Determine the [x, y] coordinate at the center of the cell enclosing the given text.  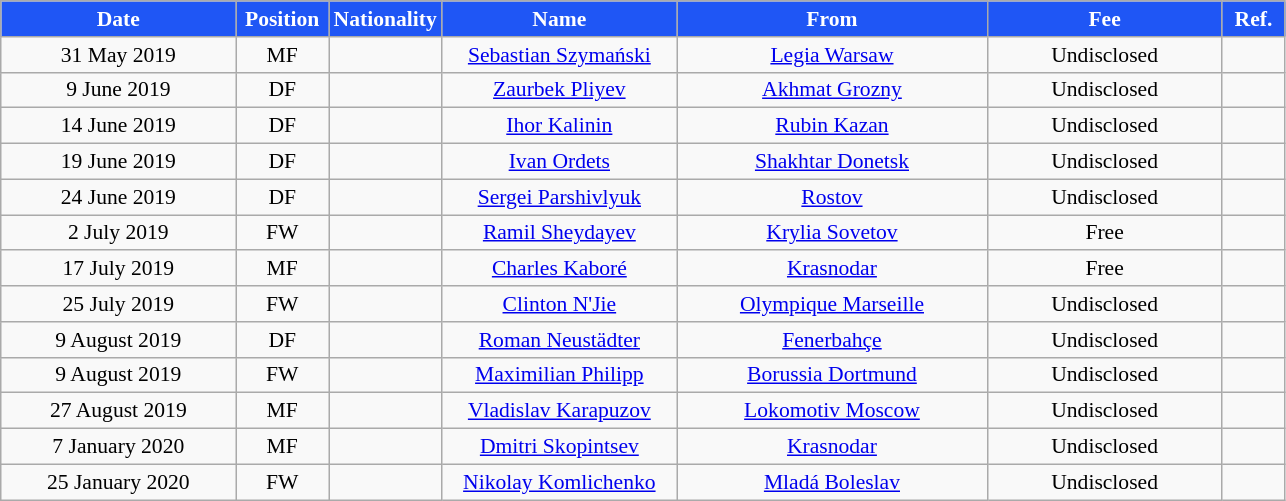
7 January 2020 [118, 447]
Nikolay Komlichenko [560, 482]
Shakhtar Donetsk [832, 162]
Vladislav Karapuzov [560, 411]
17 July 2019 [118, 269]
Fenerbahçe [832, 340]
Borussia Dortmund [832, 375]
9 June 2019 [118, 90]
Olympique Marseille [832, 304]
From [832, 19]
Name [560, 19]
Mladá Boleslav [832, 482]
Legia Warsaw [832, 55]
Date [118, 19]
Rostov [832, 197]
25 July 2019 [118, 304]
Akhmat Grozny [832, 90]
Maximilian Philipp [560, 375]
27 August 2019 [118, 411]
Dmitri Skopintsev [560, 447]
14 June 2019 [118, 126]
Krylia Sovetov [832, 233]
Ramil Sheydayev [560, 233]
31 May 2019 [118, 55]
Ihor Kalinin [560, 126]
2 July 2019 [118, 233]
Nationality [384, 19]
25 January 2020 [118, 482]
Sergei Parshivlyuk [560, 197]
Ivan Ordets [560, 162]
Ref. [1254, 19]
Lokomotiv Moscow [832, 411]
Zaurbek Pliyev [560, 90]
19 June 2019 [118, 162]
Roman Neustädter [560, 340]
Charles Kaboré [560, 269]
Rubin Kazan [832, 126]
Fee [1104, 19]
Position [282, 19]
24 June 2019 [118, 197]
Sebastian Szymański [560, 55]
Clinton N'Jie [560, 304]
